Return [x, y] of the center of cell containing provided text 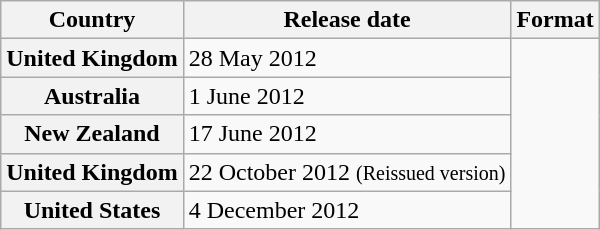
Release date [347, 20]
22 October 2012 (Reissued version) [347, 172]
Country [92, 20]
28 May 2012 [347, 58]
Format [555, 20]
New Zealand [92, 134]
Australia [92, 96]
1 June 2012 [347, 96]
4 December 2012 [347, 210]
17 June 2012 [347, 134]
United States [92, 210]
